Pinpoint the cell where the given text exists, returning its [X, Y] midpoint coordinate. 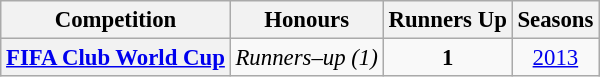
2013 [556, 58]
1 [448, 58]
Runners–up (1) [306, 58]
FIFA Club World Cup [116, 58]
Competition [116, 20]
Honours [306, 20]
Runners Up [448, 20]
Seasons [556, 20]
